Provide the [x, y] coordinate of the cell's center where the given text is located.  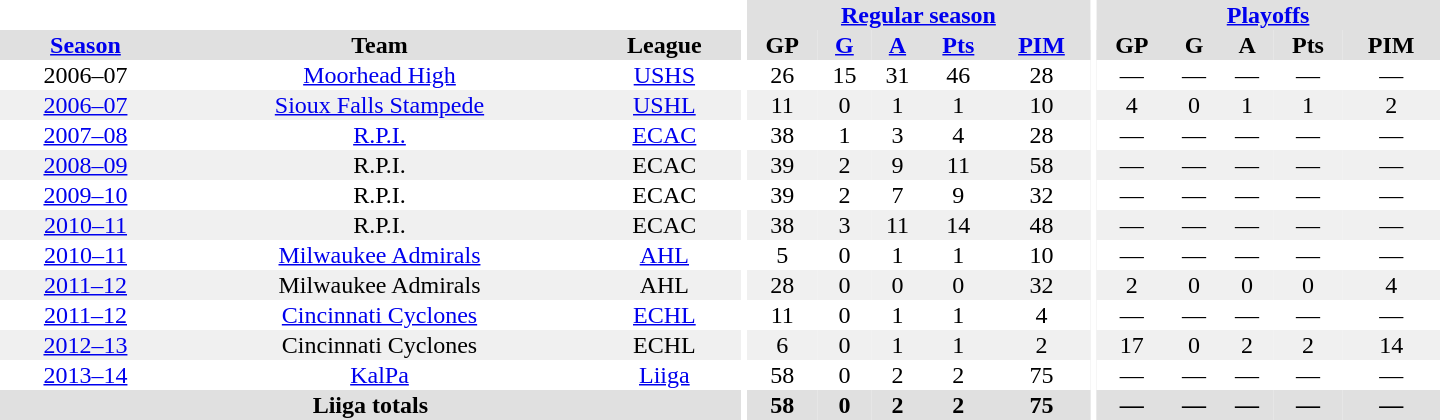
2007–08 [86, 135]
15 [844, 75]
Moorhead High [380, 75]
Liiga [664, 375]
2012–13 [86, 345]
48 [1042, 225]
Team [380, 45]
USHL [664, 105]
League [664, 45]
5 [782, 255]
6 [782, 345]
26 [782, 75]
KalPa [380, 375]
2008–09 [86, 165]
7 [898, 195]
2009–10 [86, 195]
Season [86, 45]
Sioux Falls Stampede [380, 105]
USHS [664, 75]
2013–14 [86, 375]
46 [958, 75]
17 [1132, 345]
Regular season [919, 15]
31 [898, 75]
Liiga totals [370, 405]
Playoffs [1268, 15]
